For the text-containing cell, return its midpoint in (X, Y) coordinate format. 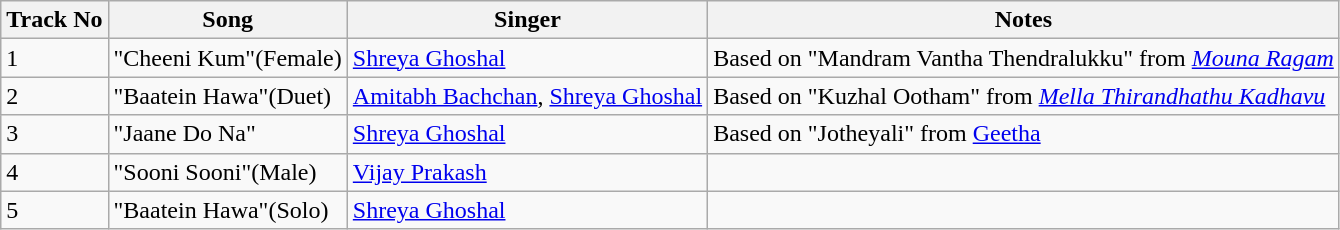
4 (54, 172)
Notes (1024, 20)
3 (54, 134)
5 (54, 210)
Amitabh Bachchan, Shreya Ghoshal (527, 96)
"Baatein Hawa"(Duet) (228, 96)
1 (54, 58)
Based on "Mandram Vantha Thendralukku" from Mouna Ragam (1024, 58)
"Jaane Do Na" (228, 134)
Song (228, 20)
"Cheeni Kum"(Female) (228, 58)
Track No (54, 20)
Based on "Kuzhal Ootham" from Mella Thirandhathu Kadhavu (1024, 96)
Singer (527, 20)
Vijay Prakash (527, 172)
"Baatein Hawa"(Solo) (228, 210)
Based on "Jotheyali" from Geetha (1024, 134)
"Sooni Sooni"(Male) (228, 172)
2 (54, 96)
